Capture the cell that displays the provided text and extract its (x, y) central coordinate. 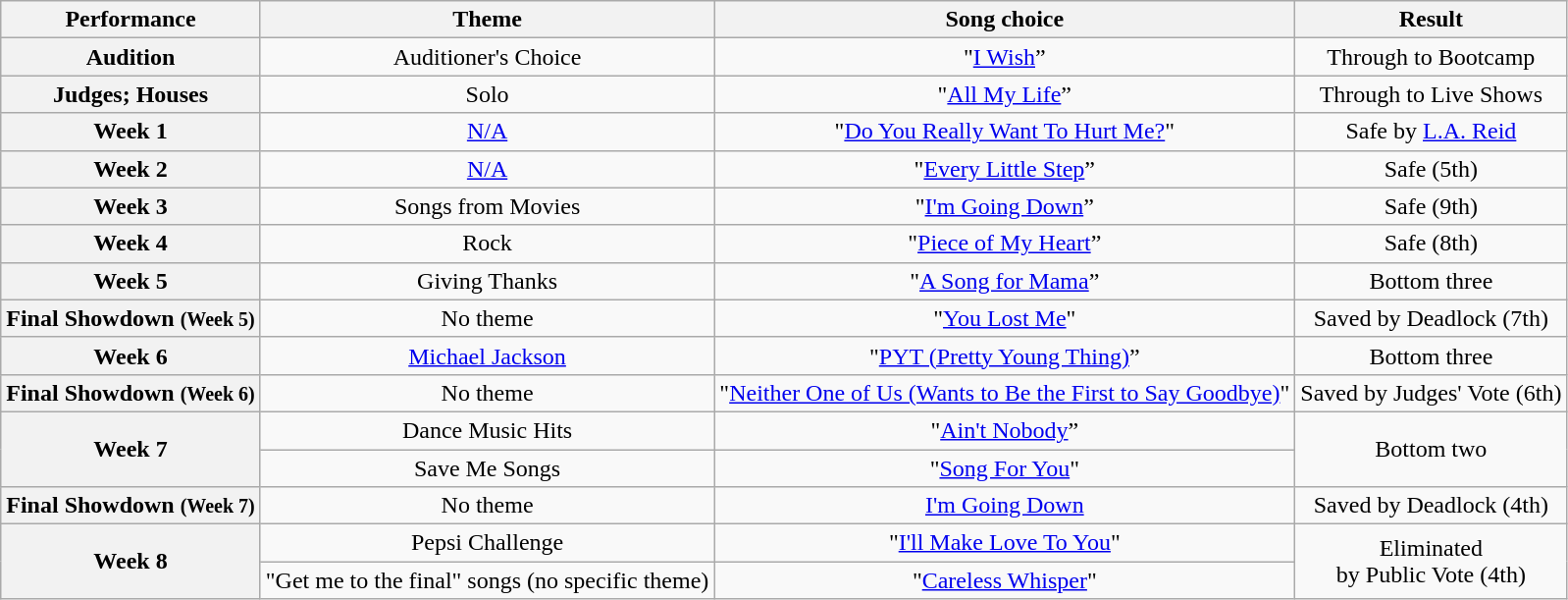
Dance Music Hits (487, 430)
"Do You Really Want To Hurt Me?" (1005, 132)
Saved by Deadlock (7th) (1431, 318)
Eliminated by Public Vote (4th) (1431, 562)
Week 3 (131, 206)
"All My Life” (1005, 94)
"I Wish” (1005, 57)
Safe (9th) (1431, 206)
Giving Thanks (487, 281)
Audition (131, 57)
Saved by Judges' Vote (6th) (1431, 393)
Judges; Houses (131, 94)
Michael Jackson (487, 355)
Week 1 (131, 132)
Theme (487, 20)
Week 6 (131, 355)
Week 2 (131, 169)
Safe by L.A. Reid (1431, 132)
"Careless Whisper" (1005, 580)
"Get me to the final" songs (no specific theme) (487, 580)
Final Showdown (Week 5) (131, 318)
Auditioner's Choice (487, 57)
Through to Live Shows (1431, 94)
Bottom two (1431, 449)
Save Me Songs (487, 468)
"Neither One of Us (Wants to Be the First to Say Goodbye)" (1005, 393)
Saved by Deadlock (4th) (1431, 506)
"You Lost Me" (1005, 318)
Songs from Movies (487, 206)
"A Song for Mama” (1005, 281)
Pepsi Challenge (487, 543)
Week 8 (131, 562)
"Ain't Nobody” (1005, 430)
Solo (487, 94)
"I'm Going Down” (1005, 206)
"I'll Make Love To You" (1005, 543)
Week 5 (131, 281)
Safe (8th) (1431, 244)
Safe (5th) (1431, 169)
Song choice (1005, 20)
Final Showdown (Week 7) (131, 506)
Final Showdown (Week 6) (131, 393)
Result (1431, 20)
"Every Little Step” (1005, 169)
"Piece of My Heart” (1005, 244)
Week 7 (131, 449)
Performance (131, 20)
Week 4 (131, 244)
"PYT (Pretty Young Thing)” (1005, 355)
Through to Bootcamp (1431, 57)
Rock (487, 244)
I'm Going Down (1005, 506)
"Song For You" (1005, 468)
